Capture the cell that displays the provided text and extract its [x, y] central coordinate. 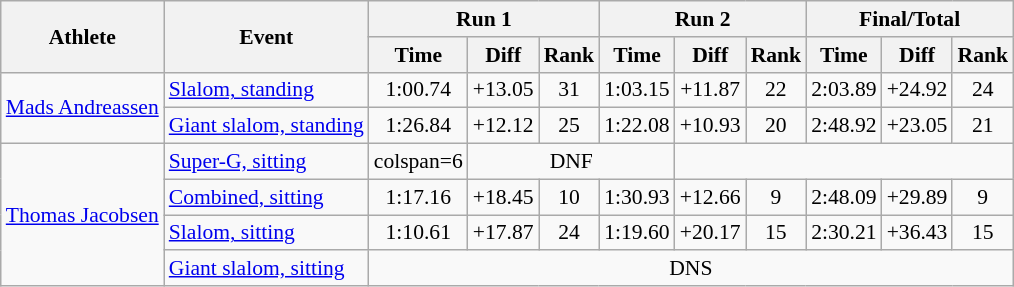
Giant slalom, standing [266, 126]
Giant slalom, sitting [266, 269]
1:22.08 [636, 126]
+24.92 [918, 90]
Mads Andreassen [82, 108]
1:03.15 [636, 90]
+20.17 [710, 233]
20 [776, 126]
Combined, sitting [266, 197]
1:10.61 [418, 233]
2:48.92 [844, 126]
Run 1 [484, 19]
Thomas Jacobsen [82, 215]
+17.87 [504, 233]
1:30.93 [636, 197]
1:17.16 [418, 197]
Run 2 [702, 19]
Slalom, sitting [266, 233]
Slalom, standing [266, 90]
+23.05 [918, 126]
1:26.84 [418, 126]
colspan=6 [418, 162]
Event [266, 36]
+18.45 [504, 197]
31 [570, 90]
10 [570, 197]
21 [982, 126]
+36.43 [918, 233]
1:19.60 [636, 233]
+29.89 [918, 197]
1:00.74 [418, 90]
2:48.09 [844, 197]
DNS [691, 269]
25 [570, 126]
Super-G, sitting [266, 162]
Athlete [82, 36]
2:30.21 [844, 233]
DNF [572, 162]
+11.87 [710, 90]
+12.12 [504, 126]
+10.93 [710, 126]
+13.05 [504, 90]
2:03.89 [844, 90]
22 [776, 90]
Final/Total [910, 19]
+12.66 [710, 197]
